For the text-containing cell, return its midpoint in (X, Y) coordinate format. 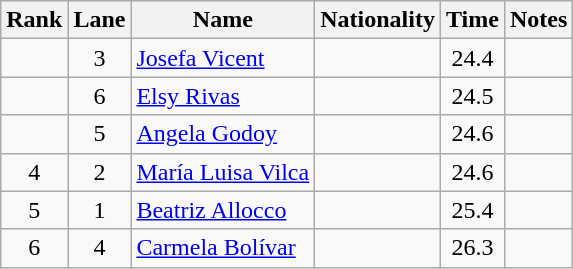
Notes (538, 20)
1 (100, 210)
24.5 (472, 96)
24.4 (472, 58)
Josefa Vicent (223, 58)
Carmela Bolívar (223, 248)
Time (472, 20)
Nationality (378, 20)
Name (223, 20)
2 (100, 172)
Angela Godoy (223, 134)
Beatriz Allocco (223, 210)
Elsy Rivas (223, 96)
26.3 (472, 248)
Rank (34, 20)
25.4 (472, 210)
María Luisa Vilca (223, 172)
3 (100, 58)
Lane (100, 20)
